Provide the [X, Y] coordinate of the cell's center where the given text is located.  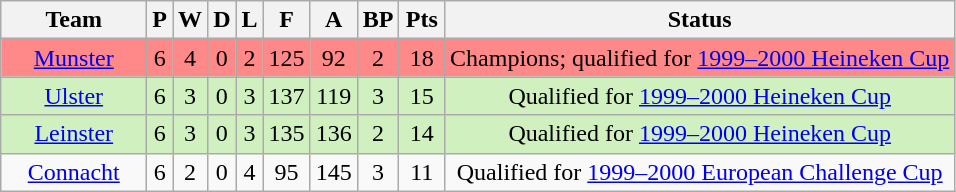
11 [422, 172]
Status [700, 20]
125 [286, 58]
A [334, 20]
18 [422, 58]
P [160, 20]
L [250, 20]
Connacht [74, 172]
Ulster [74, 96]
F [286, 20]
92 [334, 58]
Champions; qualified for 1999–2000 Heineken Cup [700, 58]
Pts [422, 20]
95 [286, 172]
W [190, 20]
D [222, 20]
136 [334, 134]
Leinster [74, 134]
137 [286, 96]
119 [334, 96]
BP [378, 20]
Munster [74, 58]
Team [74, 20]
15 [422, 96]
Qualified for 1999–2000 European Challenge Cup [700, 172]
14 [422, 134]
135 [286, 134]
145 [334, 172]
